Provide the (X, Y) coordinate of the cell's center where the given text is located.  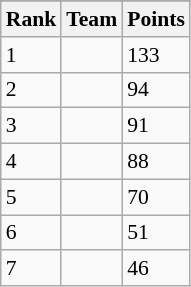
4 (32, 162)
2 (32, 90)
133 (156, 55)
46 (156, 269)
3 (32, 126)
5 (32, 197)
70 (156, 197)
91 (156, 126)
88 (156, 162)
94 (156, 90)
6 (32, 233)
Rank (32, 19)
Points (156, 19)
1 (32, 55)
51 (156, 233)
Team (92, 19)
7 (32, 269)
